For the text-containing cell, return its midpoint in [X, Y] coordinate format. 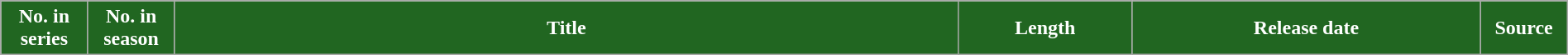
No. inseason [131, 28]
No. inseries [45, 28]
Title [566, 28]
Release date [1307, 28]
Source [1523, 28]
Length [1045, 28]
